Pinpoint the cell where the given text exists, returning its (x, y) midpoint coordinate. 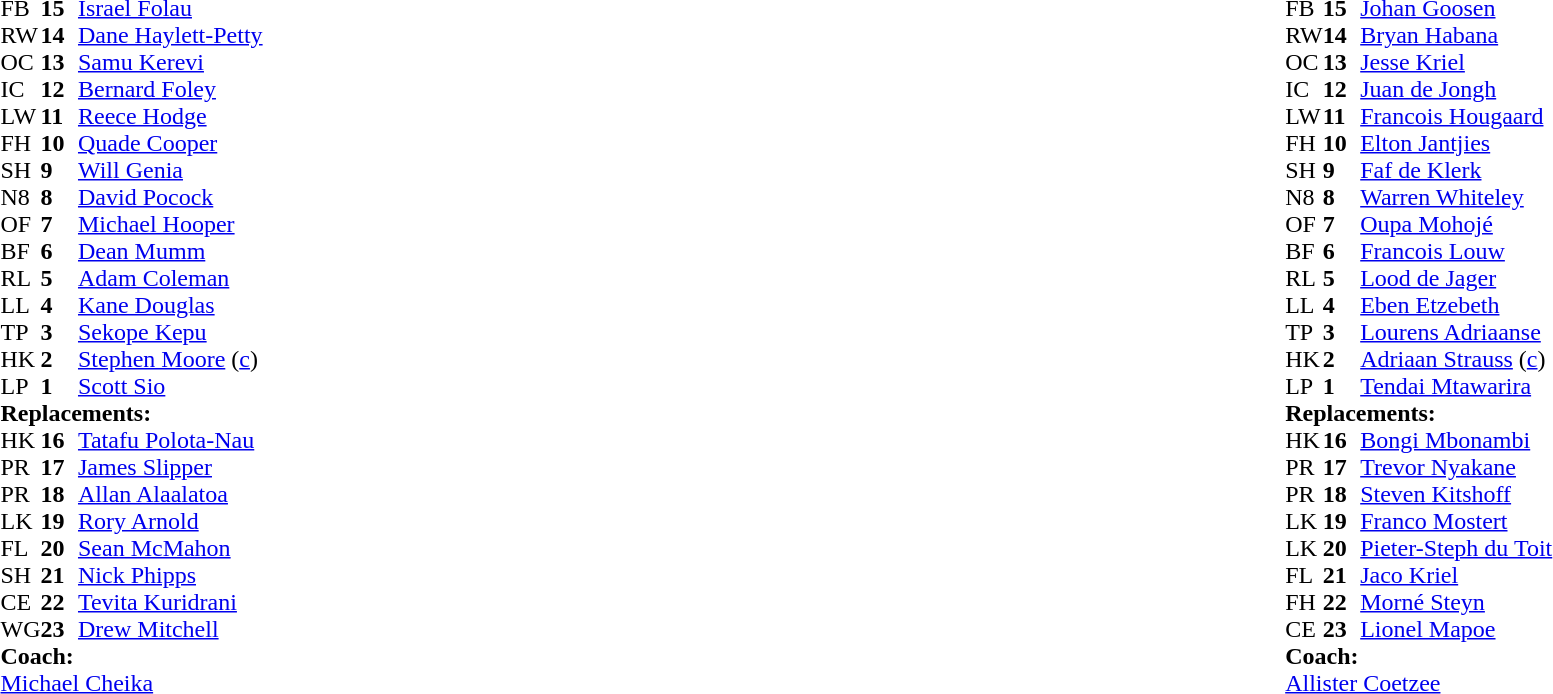
Adriaan Strauss (c) (1456, 360)
Franco Mostert (1456, 522)
James Slipper (170, 468)
Faf de Klerk (1456, 170)
Bongi Mbonambi (1456, 440)
Tendai Mtawarira (1456, 386)
Tatafu Polota-Nau (170, 440)
Bernard Foley (170, 90)
Michael Hooper (170, 224)
Steven Kitshoff (1456, 494)
Sean McMahon (170, 548)
Drew Mitchell (170, 630)
Elton Jantjies (1456, 144)
Lood de Jager (1456, 278)
Scott Sio (170, 386)
Pieter-Steph du Toit (1456, 548)
David Pocock (170, 198)
Adam Coleman (170, 278)
Warren Whiteley (1456, 198)
Quade Cooper (170, 144)
Dane Haylett-Petty (170, 36)
Rory Arnold (170, 522)
Allan Alaalatoa (170, 494)
Jesse Kriel (1456, 62)
Kane Douglas (170, 306)
Bryan Habana (1456, 36)
Francois Hougaard (1456, 116)
Juan de Jongh (1456, 90)
Oupa Mohojé (1456, 224)
Francois Louw (1456, 252)
Lionel Mapoe (1456, 630)
Sekope Kepu (170, 332)
Tevita Kuridrani (170, 602)
Eben Etzebeth (1456, 306)
Dean Mumm (170, 252)
Morné Steyn (1456, 602)
Trevor Nyakane (1456, 468)
Samu Kerevi (170, 62)
Stephen Moore (c) (170, 360)
Lourens Adriaanse (1456, 332)
Will Genia (170, 170)
Reece Hodge (170, 116)
WG (20, 630)
Jaco Kriel (1456, 576)
Nick Phipps (170, 576)
